Locate the cell with the specified text and output its (X, Y) center coordinate. 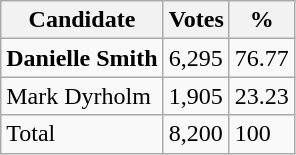
% (262, 20)
1,905 (196, 96)
23.23 (262, 96)
Candidate (82, 20)
6,295 (196, 58)
8,200 (196, 134)
76.77 (262, 58)
Mark Dyrholm (82, 96)
Votes (196, 20)
100 (262, 134)
Danielle Smith (82, 58)
Total (82, 134)
